From the cell containing the given text, extract its center point as [x, y] coordinate. 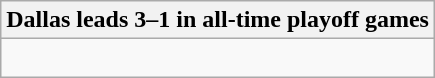
Dallas leads 3–1 in all-time playoff games [218, 20]
